Identify which cell holds the provided text, then report its [x, y] central coordinate. 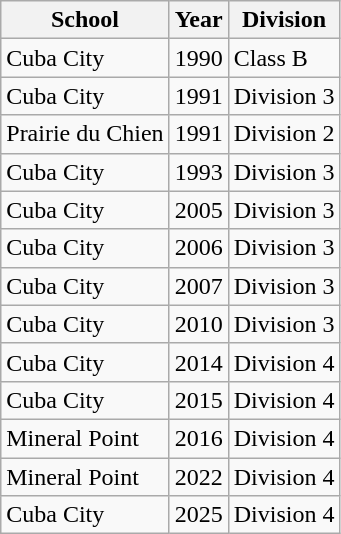
Prairie du Chien [85, 134]
2022 [198, 477]
Class B [284, 58]
School [85, 20]
1990 [198, 58]
2006 [198, 248]
2015 [198, 400]
2007 [198, 286]
2025 [198, 515]
2010 [198, 324]
2005 [198, 210]
2016 [198, 438]
1993 [198, 172]
Division [284, 20]
2014 [198, 362]
Year [198, 20]
Division 2 [284, 134]
